Identify which cell holds the provided text, then report its [X, Y] central coordinate. 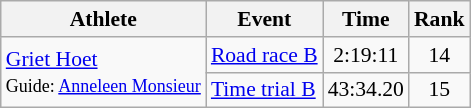
14 [440, 55]
Road race B [264, 55]
Rank [440, 19]
Athlete [104, 19]
15 [440, 90]
43:34.20 [366, 90]
2:19:11 [366, 55]
Time [366, 19]
Time trial B [264, 90]
Event [264, 19]
Griet HoetGuide: Anneleen Monsieur [104, 72]
